Return [X, Y] of the center of cell containing provided text 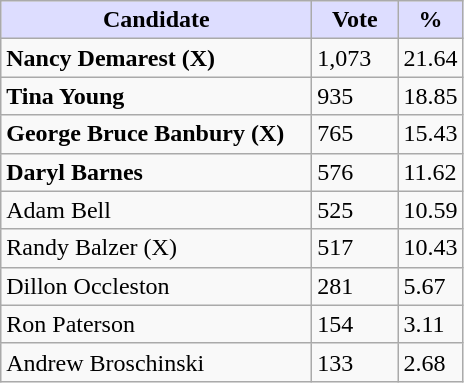
21.64 [430, 58]
935 [355, 96]
Candidate [156, 20]
1,073 [355, 58]
765 [355, 134]
Vote [355, 20]
18.85 [430, 96]
2.68 [430, 362]
154 [355, 324]
Randy Balzer (X) [156, 248]
Daryl Barnes [156, 172]
10.43 [430, 248]
% [430, 20]
281 [355, 286]
Adam Bell [156, 210]
3.11 [430, 324]
5.67 [430, 286]
George Bruce Banbury (X) [156, 134]
517 [355, 248]
Tina Young [156, 96]
Ron Paterson [156, 324]
11.62 [430, 172]
15.43 [430, 134]
133 [355, 362]
Nancy Demarest (X) [156, 58]
525 [355, 210]
Andrew Broschinski [156, 362]
Dillon Occleston [156, 286]
10.59 [430, 210]
576 [355, 172]
